Provide the (x, y) coordinate of the cell's center where the given text is located.  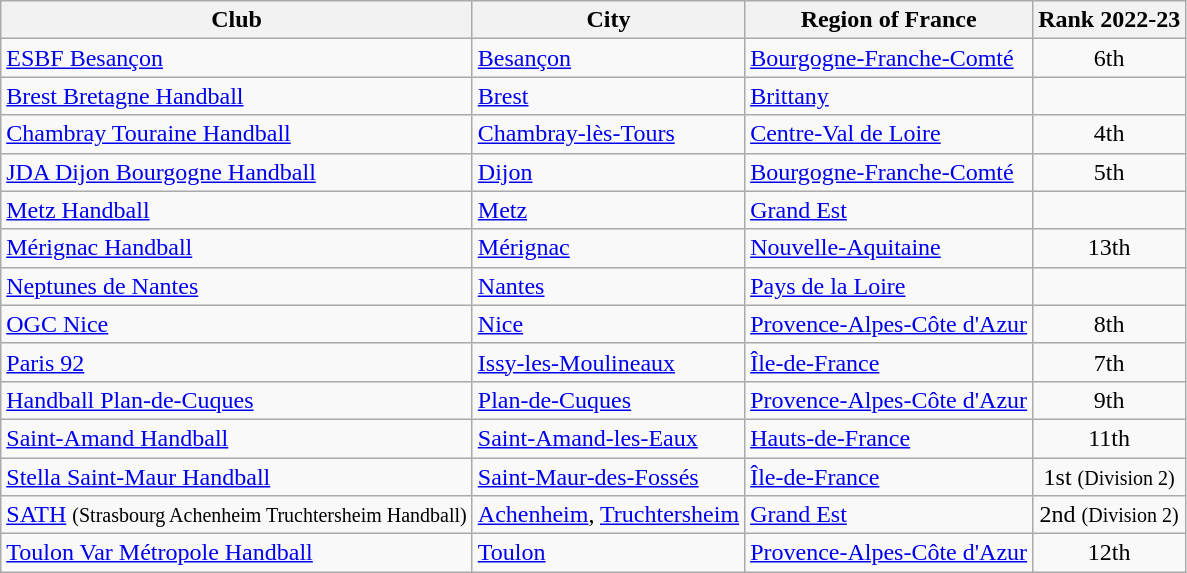
9th (1110, 400)
OGC Nice (237, 324)
Stella Saint-Maur Handball (237, 477)
Nice (608, 324)
City (608, 20)
Issy-les-Moulineaux (608, 362)
6th (1110, 58)
Club (237, 20)
Achenheim, Truchtersheim (608, 515)
Handball Plan-de-Cuques (237, 400)
Mérignac (608, 248)
Dijon (608, 172)
Saint-Amand-les-Eaux (608, 438)
Metz Handball (237, 210)
Region of France (889, 20)
13th (1110, 248)
Rank 2022-23 (1110, 20)
Brest (608, 96)
Toulon Var Métropole Handball (237, 553)
Nouvelle-Aquitaine (889, 248)
Brest Bretagne Handball (237, 96)
12th (1110, 553)
Chambray-lès-Tours (608, 134)
JDA Dijon Bourgogne Handball (237, 172)
7th (1110, 362)
Toulon (608, 553)
Mérignac Handball (237, 248)
8th (1110, 324)
Metz (608, 210)
SATH (Strasbourg Achenheim Truchtersheim Handball) (237, 515)
ESBF Besançon (237, 58)
11th (1110, 438)
Saint-Amand Handball (237, 438)
1st (Division 2) (1110, 477)
Hauts-de-France (889, 438)
5th (1110, 172)
Pays de la Loire (889, 286)
Paris 92 (237, 362)
Neptunes de Nantes (237, 286)
Besançon (608, 58)
Chambray Touraine Handball (237, 134)
Saint-Maur-des-Fossés (608, 477)
Centre-Val de Loire (889, 134)
4th (1110, 134)
Brittany (889, 96)
Nantes (608, 286)
2nd (Division 2) (1110, 515)
Plan-de-Cuques (608, 400)
